Capture the cell that displays the provided text and extract its [X, Y] central coordinate. 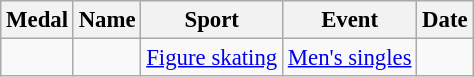
Date [445, 20]
Figure skating [212, 58]
Name [107, 20]
Men's singles [349, 58]
Sport [212, 20]
Event [349, 20]
Medal [38, 20]
